Scan for the cell matching the given text and deliver its [X, Y] coordinate at center. 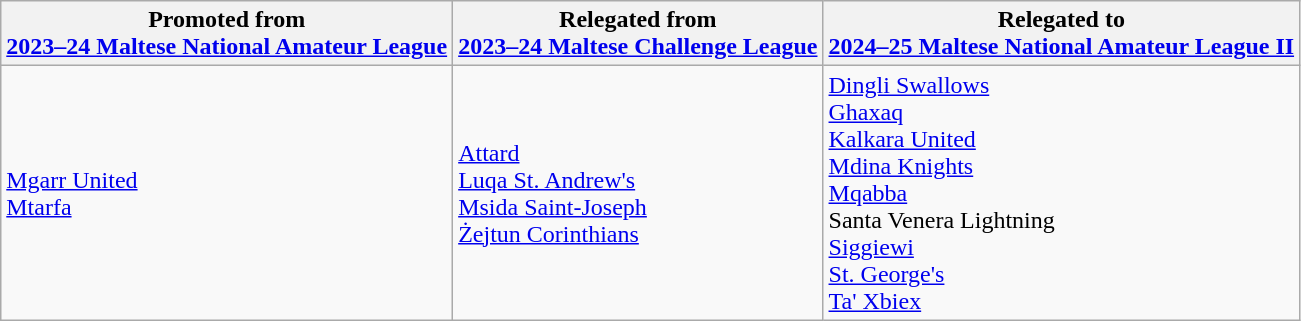
Mgarr UnitedMtarfa [227, 193]
Relegated from2023–24 Maltese Challenge League [638, 34]
AttardLuqa St. Andrew'sMsida Saint-JosephŻejtun Corinthians [638, 193]
Relegated to2024–25 Maltese National Amateur League II [1062, 34]
Dingli SwallowsGhaxaqKalkara UnitedMdina KnightsMqabbaSanta Venera LightningSiggiewiSt. George'sTa' Xbiex [1062, 193]
Promoted from2023–24 Maltese National Amateur League [227, 34]
